Provide the [X, Y] coordinate of the cell's center where the given text is located.  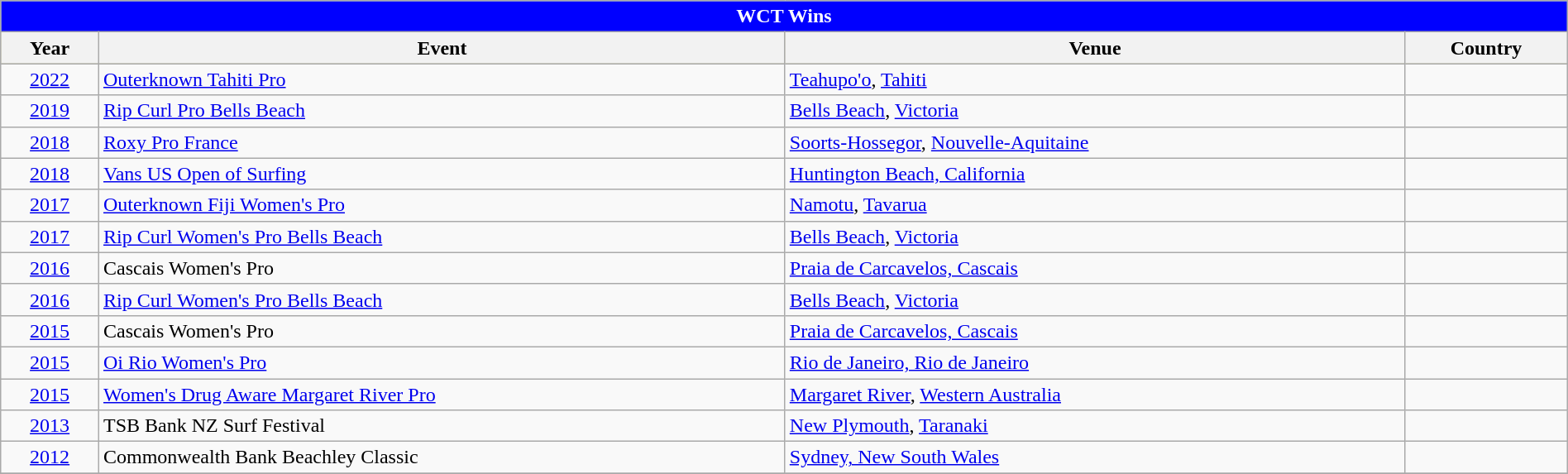
Country [1487, 48]
2012 [50, 457]
Rio de Janeiro, Rio de Janeiro [1095, 362]
2022 [50, 79]
Namotu, Tavarua [1095, 205]
Soorts-Hossegor, Nouvelle-Aquitaine [1095, 142]
Event [442, 48]
Vans US Open of Surfing [442, 174]
2019 [50, 111]
Rip Curl Pro Bells Beach [442, 111]
Women's Drug Aware Margaret River Pro [442, 395]
New Plymouth, Taranaki [1095, 426]
2013 [50, 426]
Venue [1095, 48]
Margaret River, Western Australia [1095, 395]
Year [50, 48]
Outerknown Fiji Women's Pro [442, 205]
Outerknown Tahiti Pro [442, 79]
TSB Bank NZ Surf Festival [442, 426]
Sydney, New South Wales [1095, 457]
WCT Wins [784, 17]
Oi Rio Women's Pro [442, 362]
Roxy Pro France [442, 142]
Commonwealth Bank Beachley Classic [442, 457]
Teahupo'o, Tahiti [1095, 79]
Huntington Beach, California [1095, 174]
